Locate the cell with the specified text and output its [X, Y] center coordinate. 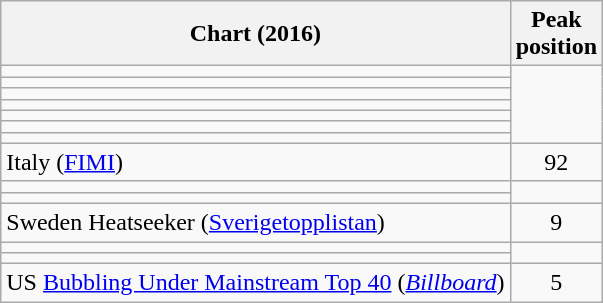
9 [556, 222]
Peakposition [556, 34]
Chart (2016) [256, 34]
5 [556, 283]
Italy (FIMI) [256, 162]
US Bubbling Under Mainstream Top 40 (Billboard) [256, 283]
Sweden Heatseeker (Sverigetopplistan) [256, 222]
92 [556, 162]
